Determine the (X, Y) coordinate at the center of the cell enclosing the given text.  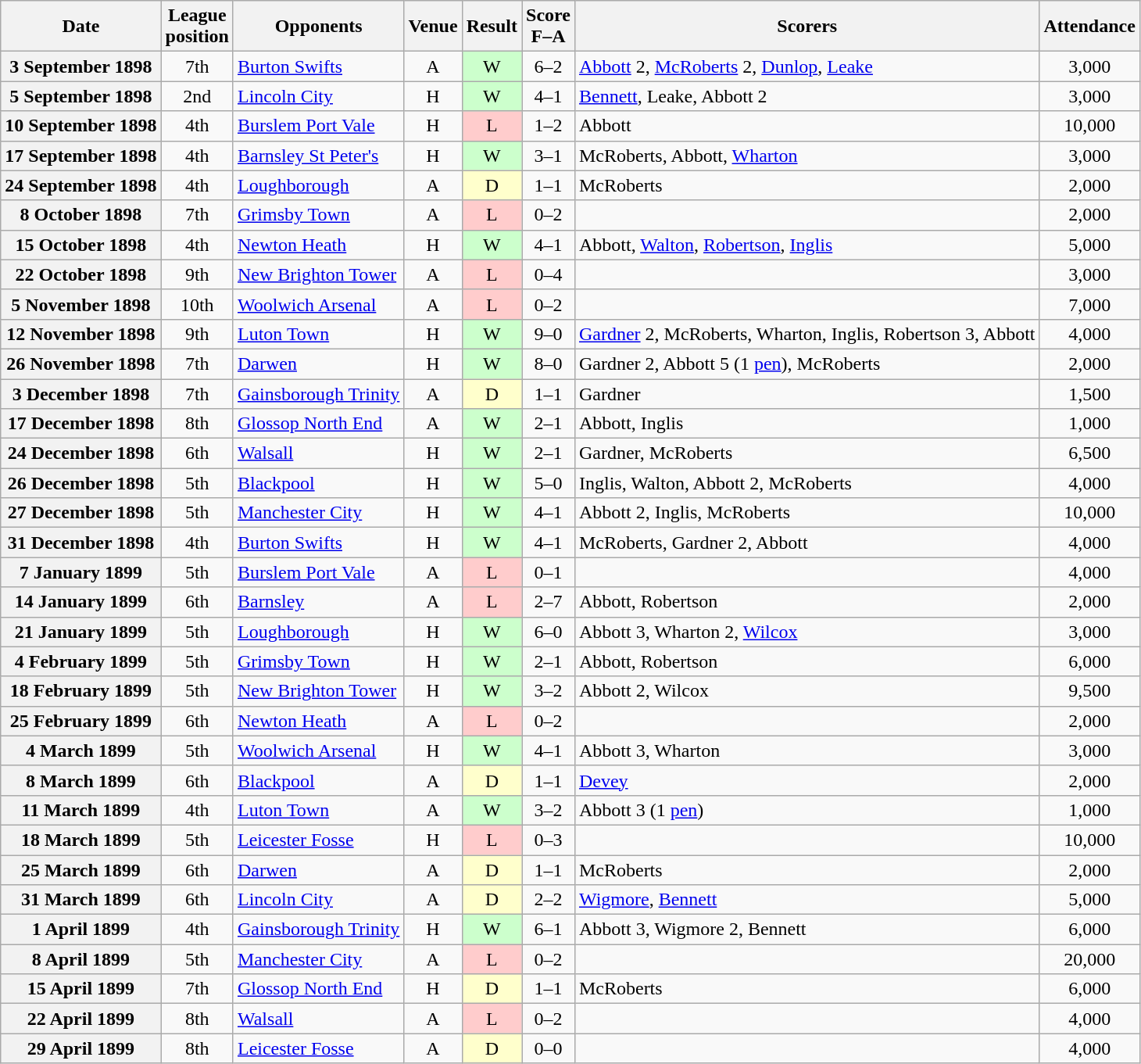
1 April 1899 (81, 930)
2–2 (549, 900)
10th (197, 304)
22 April 1899 (81, 1019)
2nd (197, 96)
26 November 1898 (81, 364)
Abbott 2, Inglis, McRoberts (807, 513)
Gardner 2, Abbott 5 (1 pen), McRoberts (807, 364)
11 March 1899 (81, 810)
7 January 1899 (81, 572)
Scorers (807, 27)
22 October 1898 (81, 274)
9,500 (1089, 691)
26 December 1898 (81, 483)
31 March 1899 (81, 900)
6,500 (1089, 453)
12 November 1898 (81, 334)
McRoberts, Gardner 2, Abbott (807, 543)
Abbott (807, 126)
ScoreF–A (549, 27)
Abbott 3, Wigmore 2, Bennett (807, 930)
31 December 1898 (81, 543)
6–2 (549, 66)
25 February 1899 (81, 721)
15 April 1899 (81, 989)
5–0 (549, 483)
20,000 (1089, 959)
4 March 1899 (81, 751)
0–1 (549, 572)
15 October 1898 (81, 245)
Barnsley St Peter's (318, 156)
McRoberts, Abbott, Wharton (807, 156)
8 October 1898 (81, 215)
10 September 1898 (81, 126)
Abbott, Walton, Robertson, Inglis (807, 245)
Abbott 3, Wharton (807, 751)
5 September 1898 (81, 96)
8 March 1899 (81, 780)
21 January 1899 (81, 632)
Wigmore, Bennett (807, 900)
3 September 1898 (81, 66)
6–1 (549, 930)
Inglis, Walton, Abbott 2, McRoberts (807, 483)
Leagueposition (197, 27)
4 February 1899 (81, 661)
Abbott 2, Wilcox (807, 691)
Abbott 2, McRoberts 2, Dunlop, Leake (807, 66)
Date (81, 27)
1–2 (549, 126)
24 December 1898 (81, 453)
Opponents (318, 27)
Abbott 3 (1 pen) (807, 810)
2–7 (549, 602)
25 March 1899 (81, 870)
8 April 1899 (81, 959)
29 April 1899 (81, 1048)
18 February 1899 (81, 691)
5 November 1898 (81, 304)
6–0 (549, 632)
3–1 (549, 156)
Gardner (807, 393)
24 September 1898 (81, 185)
Gardner, McRoberts (807, 453)
17 September 1898 (81, 156)
Abbott, Inglis (807, 424)
8–0 (549, 364)
0–0 (549, 1048)
Barnsley (318, 602)
Result (492, 27)
7,000 (1089, 304)
3 December 1898 (81, 393)
Bennett, Leake, Abbott 2 (807, 96)
0–3 (549, 840)
1,500 (1089, 393)
27 December 1898 (81, 513)
Venue (433, 27)
Devey (807, 780)
Attendance (1089, 27)
Abbott 3, Wharton 2, Wilcox (807, 632)
Gardner 2, McRoberts, Wharton, Inglis, Robertson 3, Abbott (807, 334)
0–4 (549, 274)
14 January 1899 (81, 602)
9–0 (549, 334)
17 December 1898 (81, 424)
18 March 1899 (81, 840)
